From the cell containing the given text, extract its center point as (x, y) coordinate. 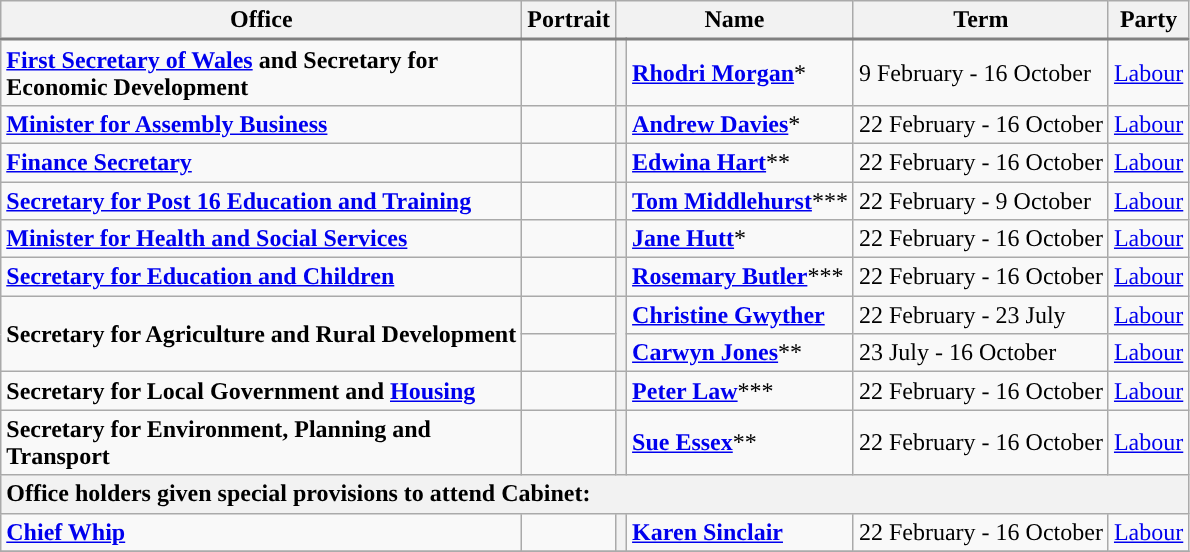
Peter Law*** (740, 391)
Minister for Health and Social Services (262, 239)
Secretary for Local Government and Housing (262, 391)
Secretary for Agriculture and Rural Development (262, 334)
Tom Middlehurst*** (740, 201)
Secretary for Education and Children (262, 277)
9 February - 16 October (980, 73)
Name (734, 20)
23 July - 16 October (980, 353)
Carwyn Jones** (740, 353)
Karen Sinclair (740, 532)
22 February - 23 July (980, 315)
Term (980, 20)
Secretary for Post 16 Education and Training (262, 201)
Rhodri Morgan* (740, 73)
First Secretary of Wales and Secretary for Economic Development (262, 73)
Party (1148, 20)
Office (262, 20)
Secretary for Environment, Planning and Transport (262, 442)
Portrait (569, 20)
Chief Whip (262, 532)
Finance Secretary (262, 162)
Jane Hutt* (740, 239)
Rosemary Butler*** (740, 277)
Edwina Hart** (740, 162)
Andrew Davies* (740, 124)
Sue Essex** (740, 442)
22 February - 9 October (980, 201)
Office holders given special provisions to attend Cabinet: (595, 494)
Christine Gwyther (740, 315)
Minister for Assembly Business (262, 124)
